Determine the (x, y) coordinate at the center of the cell enclosing the given text.  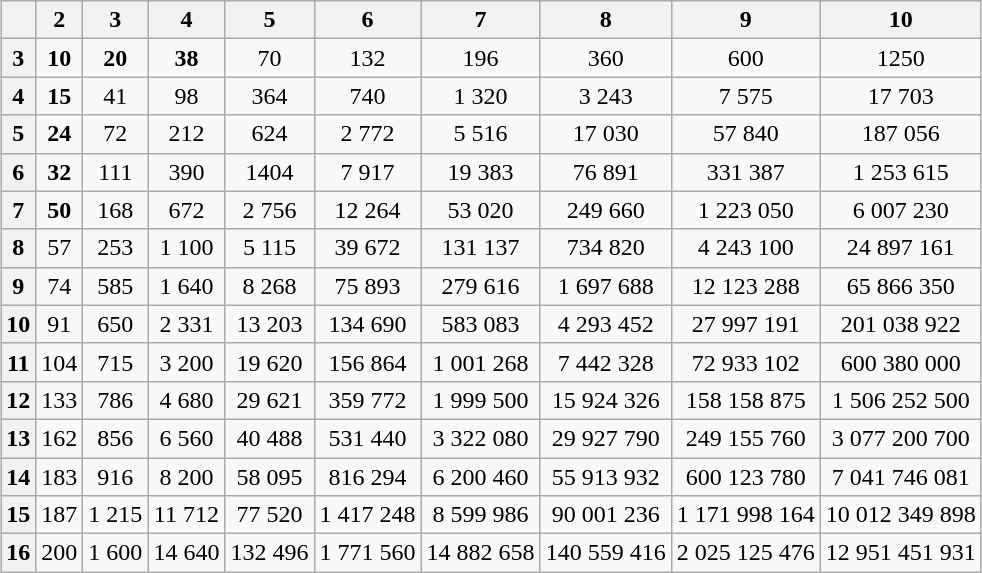
740 (368, 96)
7 575 (746, 96)
4 680 (186, 400)
29 621 (270, 400)
7 442 328 (606, 362)
187 056 (900, 134)
715 (116, 362)
15 924 326 (606, 400)
24 897 161 (900, 248)
650 (116, 324)
41 (116, 96)
585 (116, 286)
331 387 (746, 172)
1 171 998 164 (746, 515)
364 (270, 96)
1 320 (480, 96)
77 520 (270, 515)
19 383 (480, 172)
17 703 (900, 96)
29 927 790 (606, 438)
3 322 080 (480, 438)
91 (60, 324)
53 020 (480, 210)
32 (60, 172)
3 077 200 700 (900, 438)
6 200 460 (480, 477)
98 (186, 96)
624 (270, 134)
168 (116, 210)
55 913 932 (606, 477)
279 616 (480, 286)
200 (60, 553)
600 (746, 58)
1 100 (186, 248)
1404 (270, 172)
24 (60, 134)
1 001 268 (480, 362)
3 200 (186, 362)
8 268 (270, 286)
19 620 (270, 362)
132 496 (270, 553)
672 (186, 210)
2 025 125 476 (746, 553)
104 (60, 362)
6 560 (186, 438)
132 (368, 58)
1 223 050 (746, 210)
134 690 (368, 324)
1 253 615 (900, 172)
734 820 (606, 248)
359 772 (368, 400)
133 (60, 400)
2 331 (186, 324)
2 756 (270, 210)
856 (116, 438)
212 (186, 134)
1250 (900, 58)
11 712 (186, 515)
249 155 760 (746, 438)
57 840 (746, 134)
50 (60, 210)
390 (186, 172)
786 (116, 400)
111 (116, 172)
4 243 100 (746, 248)
72 933 102 (746, 362)
196 (480, 58)
12 264 (368, 210)
14 (18, 477)
1 506 252 500 (900, 400)
3 243 (606, 96)
14 640 (186, 553)
12 951 451 931 (900, 553)
70 (270, 58)
40 488 (270, 438)
38 (186, 58)
2 772 (368, 134)
65 866 350 (900, 286)
1 600 (116, 553)
583 083 (480, 324)
14 882 658 (480, 553)
1 640 (186, 286)
39 672 (368, 248)
360 (606, 58)
187 (60, 515)
600 380 000 (900, 362)
6 007 230 (900, 210)
17 030 (606, 134)
1 417 248 (368, 515)
816 294 (368, 477)
58 095 (270, 477)
10 012 349 898 (900, 515)
16 (18, 553)
1 215 (116, 515)
7 041 746 081 (900, 477)
249 660 (606, 210)
158 158 875 (746, 400)
20 (116, 58)
5 115 (270, 248)
57 (60, 248)
916 (116, 477)
156 864 (368, 362)
12 (18, 400)
13 203 (270, 324)
1 999 500 (480, 400)
131 137 (480, 248)
90 001 236 (606, 515)
183 (60, 477)
13 (18, 438)
75 893 (368, 286)
11 (18, 362)
74 (60, 286)
76 891 (606, 172)
1 771 560 (368, 553)
201 038 922 (900, 324)
72 (116, 134)
8 599 986 (480, 515)
531 440 (368, 438)
600 123 780 (746, 477)
1 697 688 (606, 286)
162 (60, 438)
7 917 (368, 172)
4 293 452 (606, 324)
253 (116, 248)
140 559 416 (606, 553)
12 123 288 (746, 286)
5 516 (480, 134)
2 (60, 20)
27 997 191 (746, 324)
8 200 (186, 477)
